From the cell containing the given text, extract its center point as (x, y) coordinate. 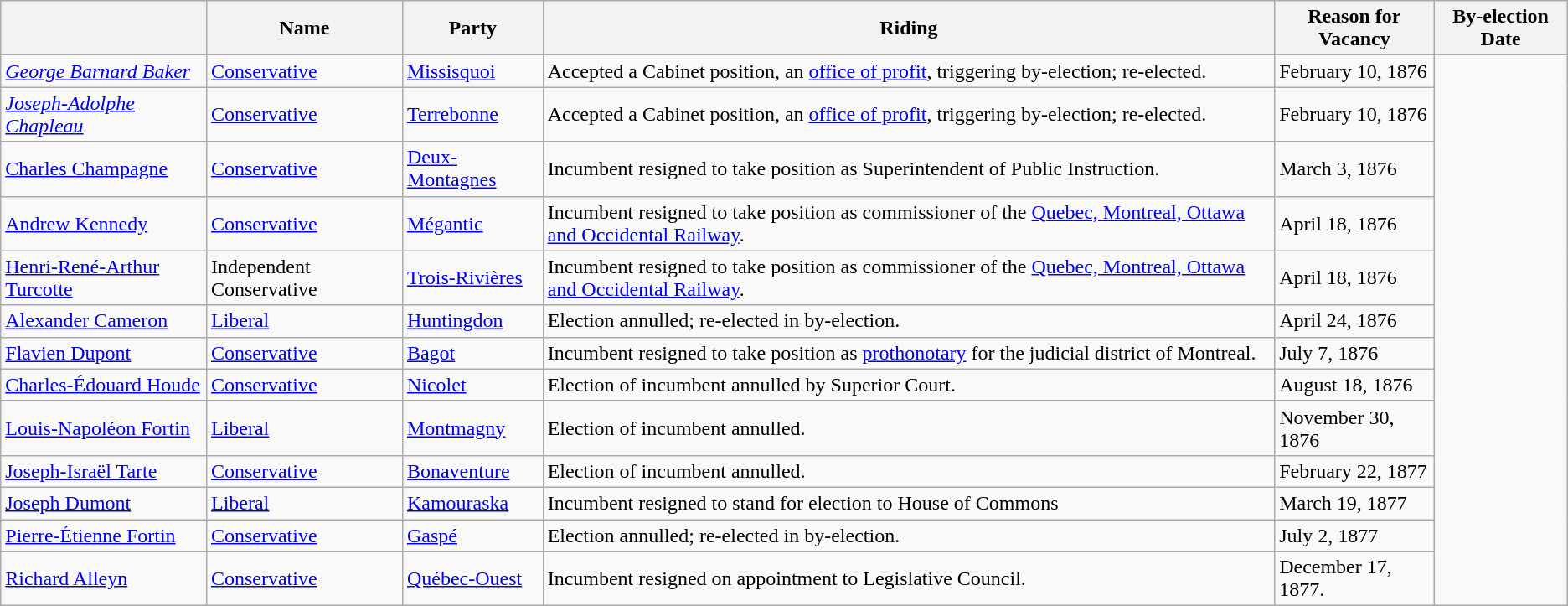
Missisquoi (472, 71)
Huntingdon (472, 321)
Charles Champagne (104, 169)
Andrew Kennedy (104, 223)
August 18, 1876 (1354, 385)
Incumbent resigned to take position as prothonotary for the judicial district of Montreal. (909, 353)
Joseph-Israël Tarte (104, 471)
Bagot (472, 353)
Pierre-Étienne Fortin (104, 536)
February 22, 1877 (1354, 471)
George Barnard Baker (104, 71)
Richard Alleyn (104, 578)
Riding (909, 28)
Alexander Cameron (104, 321)
Trois-Rivières (472, 278)
Québec-Ouest (472, 578)
Party (472, 28)
Mégantic (472, 223)
Incumbent resigned to take position as Superintendent of Public Instruction. (909, 169)
Terrebonne (472, 114)
Deux-Montagnes (472, 169)
Incumbent resigned to stand for election to House of Commons (909, 503)
Joseph Dumont (104, 503)
Henri-René-Arthur Turcotte (104, 278)
Incumbent resigned on appointment to Legislative Council. (909, 578)
November 30, 1876 (1354, 427)
Reason for Vacancy (1354, 28)
Montmagny (472, 427)
Bonaventure (472, 471)
July 7, 1876 (1354, 353)
Charles-Édouard Houde (104, 385)
December 17, 1877. (1354, 578)
Joseph-Adolphe Chapleau (104, 114)
Gaspé (472, 536)
Nicolet (472, 385)
Independent Conservative (304, 278)
July 2, 1877 (1354, 536)
Flavien Dupont (104, 353)
April 24, 1876 (1354, 321)
March 19, 1877 (1354, 503)
March 3, 1876 (1354, 169)
Louis-Napoléon Fortin (104, 427)
By-election Date (1501, 28)
Name (304, 28)
Election of incumbent annulled by Superior Court. (909, 385)
Kamouraska (472, 503)
